Detect which cell encompasses the target text, then output its (x, y) center coordinate. 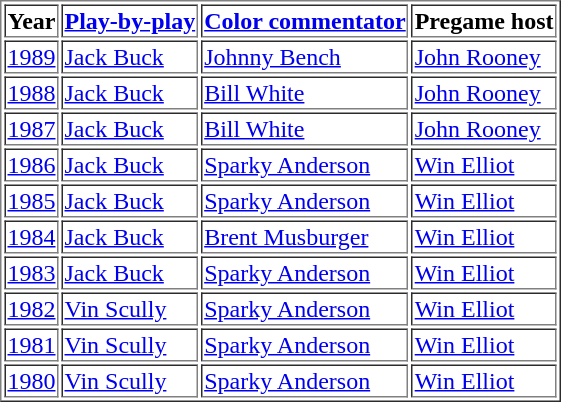
1984 (31, 236)
Color commentator (304, 20)
Brent Musburger (304, 236)
Year (31, 20)
1986 (31, 164)
1987 (31, 128)
Pregame host (484, 20)
Johnny Bench (304, 56)
1983 (31, 272)
1988 (31, 92)
1982 (31, 308)
1985 (31, 200)
1980 (31, 380)
1981 (31, 344)
1989 (31, 56)
Play-by-play (130, 20)
